Find where the given text appears and provide that cell's center as [X, Y] coordinate. 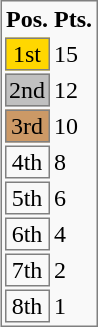
6 [74, 198]
4th [28, 162]
6th [28, 234]
8th [28, 306]
1 [74, 306]
Pos. [28, 19]
2 [74, 270]
5th [28, 198]
7th [28, 270]
8 [74, 162]
3rd [28, 126]
Pts. [74, 19]
1st [28, 54]
10 [74, 126]
2nd [28, 90]
12 [74, 90]
15 [74, 54]
4 [74, 234]
